Output the [X, Y] coordinate of the center of the cell containing the given text.  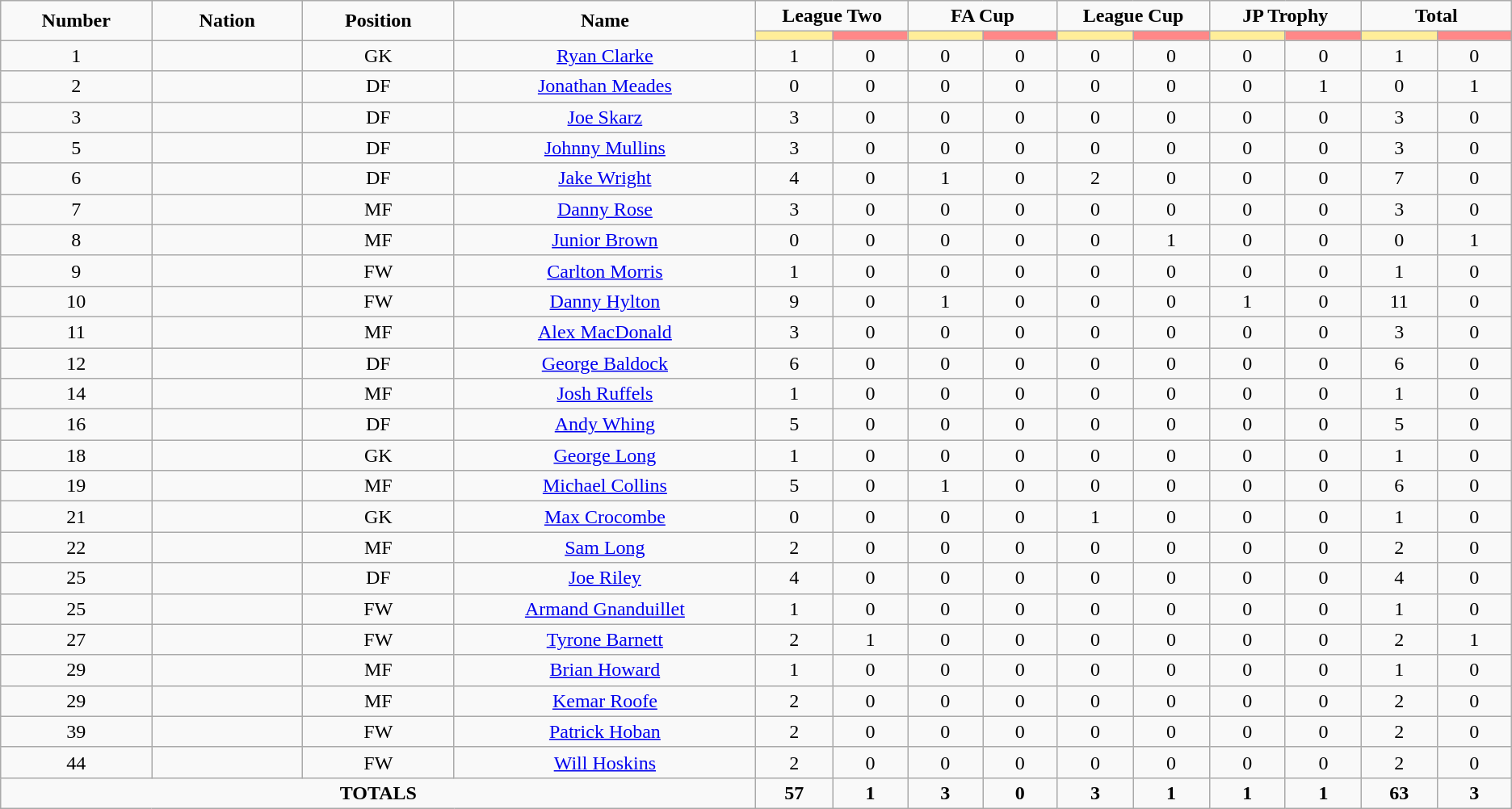
FA Cup [982, 16]
George Long [605, 455]
Danny Rose [605, 209]
22 [76, 547]
JP Trophy [1285, 16]
Joe Skarz [605, 117]
Tyrone Barnett [605, 639]
Junior Brown [605, 240]
27 [76, 639]
44 [76, 762]
Johnny Mullins [605, 148]
18 [76, 455]
Nation [228, 21]
Michael Collins [605, 486]
21 [76, 517]
Jonathan Meades [605, 86]
Joe Riley [605, 578]
Sam Long [605, 547]
39 [76, 731]
Armand Gnanduillet [605, 609]
Will Hoskins [605, 762]
Danny Hylton [605, 301]
12 [76, 363]
Position [378, 21]
19 [76, 486]
George Baldock [605, 363]
League Cup [1133, 16]
57 [795, 793]
Josh Ruffels [605, 394]
Kemar Roofe [605, 701]
League Two [832, 16]
Brian Howard [605, 670]
Max Crocombe [605, 517]
Andy Whing [605, 425]
63 [1399, 793]
Name [605, 21]
Ryan Clarke [605, 56]
TOTALS [378, 793]
10 [76, 301]
Alex MacDonald [605, 332]
Number [76, 21]
8 [76, 240]
16 [76, 425]
Carlton Morris [605, 270]
Total [1436, 16]
Patrick Hoban [605, 731]
14 [76, 394]
Jake Wright [605, 178]
